Output the (x, y) coordinate of the center of the cell containing the given text.  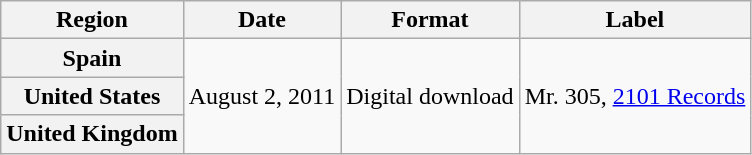
United States (92, 96)
Region (92, 20)
Digital download (430, 96)
United Kingdom (92, 134)
Spain (92, 58)
Label (635, 20)
Date (262, 20)
Format (430, 20)
Mr. 305, 2101 Records (635, 96)
August 2, 2011 (262, 96)
